Search for the cell housing the specified text and yield its [x, y] center coordinate. 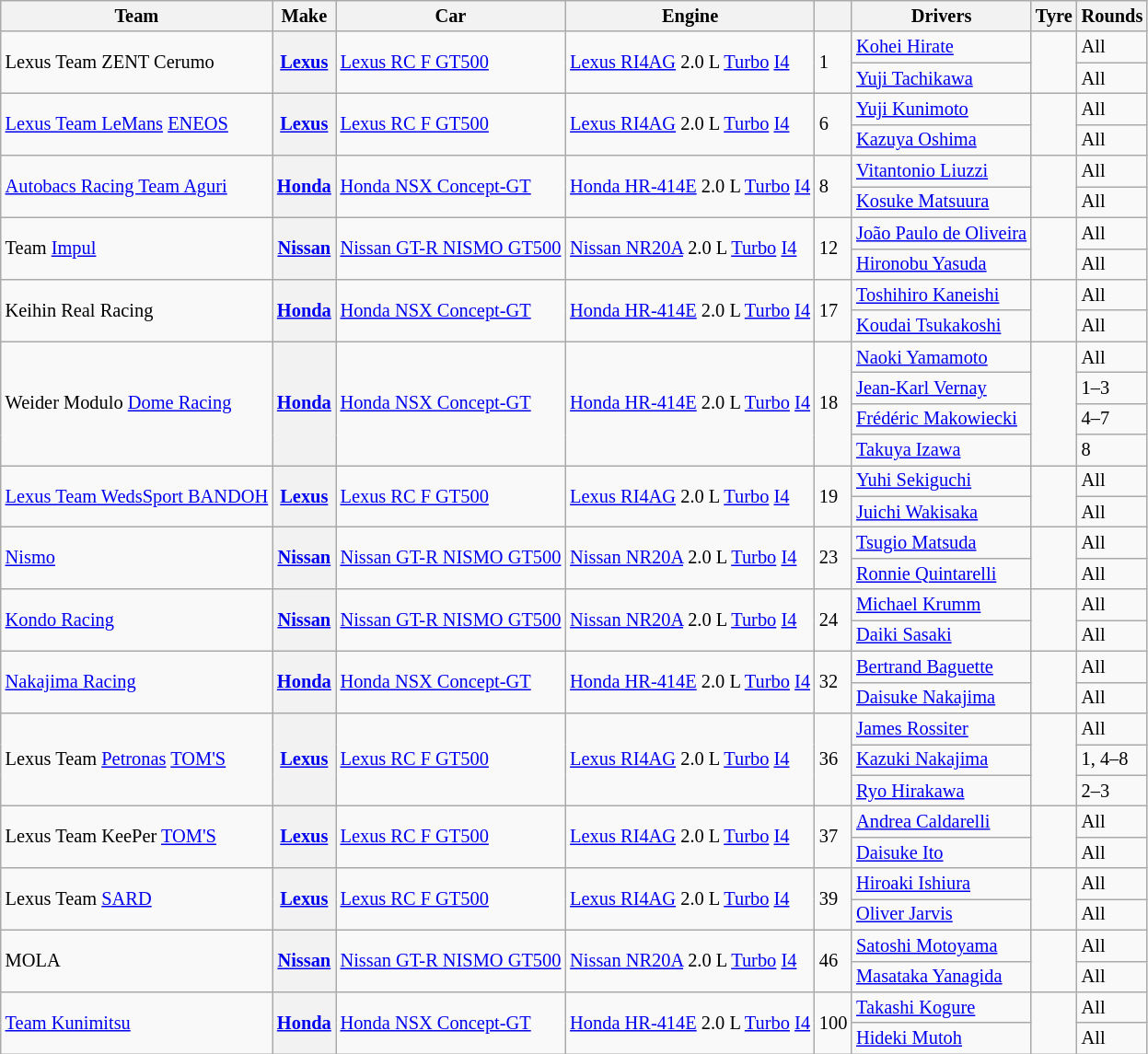
Tyre [1054, 16]
24 [833, 620]
Kosuke Matsuura [941, 202]
Hideki Mutoh [941, 1038]
1, 4–8 [1112, 759]
Kohei Hirate [941, 47]
Team Kunimitsu [136, 1022]
Kazuya Oshima [941, 140]
Andrea Caldarelli [941, 821]
4–7 [1112, 419]
Oliver Jarvis [941, 914]
Daiki Sasaki [941, 635]
Satoshi Motoyama [941, 945]
Lexus Team SARD [136, 898]
12 [833, 249]
Lexus Team ZENT Cerumo [136, 63]
Koudai Tsukakoshi [941, 326]
Keihin Real Racing [136, 309]
Masataka Yanagida [941, 977]
João Paulo de Oliveira [941, 233]
MOLA [136, 961]
Hironobu Yasuda [941, 264]
Kazuki Nakajima [941, 759]
100 [833, 1022]
Lexus Team LeMans ENEOS [136, 123]
Bertrand Baguette [941, 666]
Naoki Yamamoto [941, 357]
Lexus Team KeePer TOM'S [136, 836]
Yuji Kunimoto [941, 109]
1 [833, 63]
Engine [690, 16]
Tsugio Matsuda [941, 542]
Nismo [136, 558]
Team [136, 16]
39 [833, 898]
Make [304, 16]
Takuya Izawa [941, 450]
17 [833, 309]
Car [451, 16]
Takashi Kogure [941, 1007]
Michael Krumm [941, 605]
Kondo Racing [136, 620]
18 [833, 403]
23 [833, 558]
Ronnie Quintarelli [941, 573]
James Rossiter [941, 728]
1–3 [1112, 388]
6 [833, 123]
Yuhi Sekiguchi [941, 481]
37 [833, 836]
Team Impul [136, 249]
Frédéric Makowiecki [941, 419]
Hiroaki Ishiura [941, 884]
Yuji Tachikawa [941, 78]
46 [833, 961]
Ryo Hirakawa [941, 791]
Nakajima Racing [136, 681]
32 [833, 681]
2–3 [1112, 791]
Lexus Team Petronas TOM'S [136, 759]
36 [833, 759]
Rounds [1112, 16]
Juichi Wakisaka [941, 512]
Weider Modulo Dome Racing [136, 403]
Daisuke Nakajima [941, 698]
Lexus Team WedsSport BANDOH [136, 495]
Vitantonio Liuzzi [941, 171]
Autobacs Racing Team Aguri [136, 186]
Daisuke Ito [941, 852]
Jean-Karl Vernay [941, 388]
Drivers [941, 16]
19 [833, 495]
Toshihiro Kaneishi [941, 295]
